Find where the given text appears and provide that cell's center as (X, Y) coordinate. 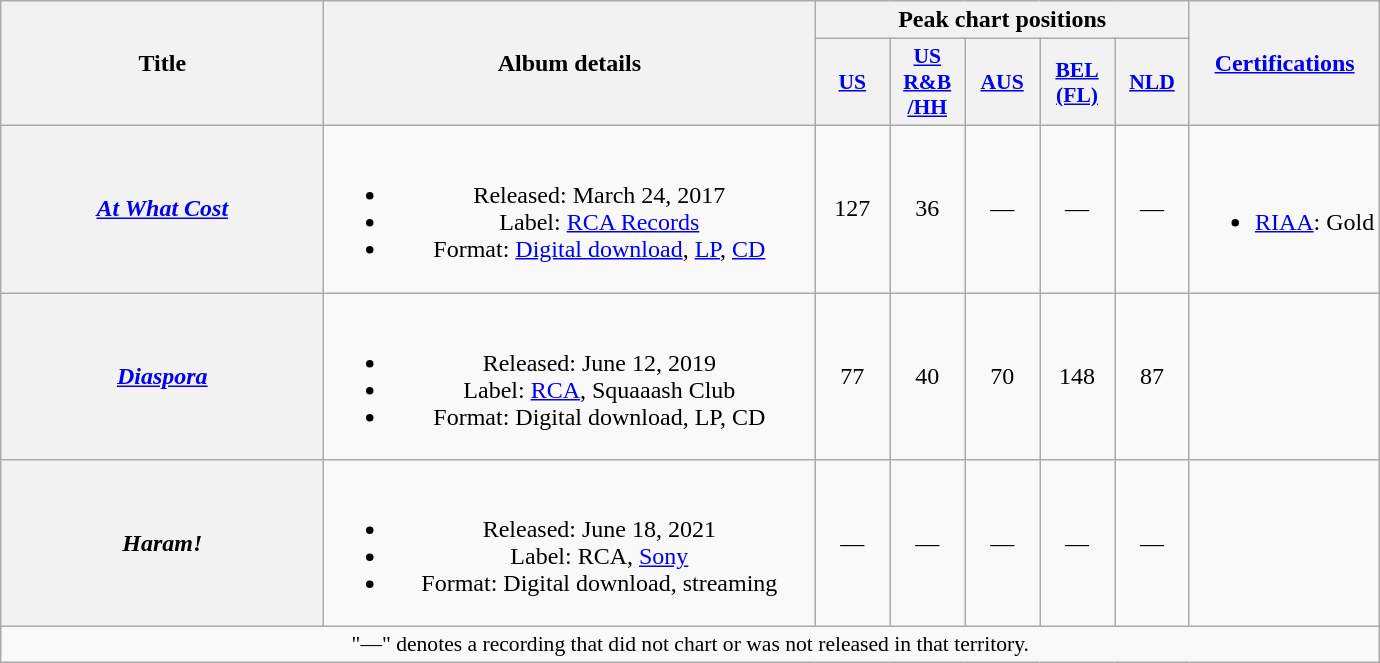
AUS (1002, 82)
40 (928, 376)
At What Cost (162, 208)
Released: June 18, 2021Label: RCA, SonyFormat: Digital download, streaming (570, 544)
NLD (1152, 82)
"—" denotes a recording that did not chart or was not released in that territory. (690, 645)
US (852, 82)
87 (1152, 376)
Diaspora (162, 376)
127 (852, 208)
Released: June 12, 2019Label: RCA, Squaaash ClubFormat: Digital download, LP, CD (570, 376)
148 (1078, 376)
36 (928, 208)
RIAA: Gold (1284, 208)
Certifications (1284, 64)
77 (852, 376)
Title (162, 64)
70 (1002, 376)
Album details (570, 64)
BEL(FL) (1078, 82)
USR&B/HH (928, 82)
Peak chart positions (1002, 20)
Released: March 24, 2017Label: RCA RecordsFormat: Digital download, LP, CD (570, 208)
Haram! (162, 544)
